Capture the cell that displays the provided text and extract its (X, Y) central coordinate. 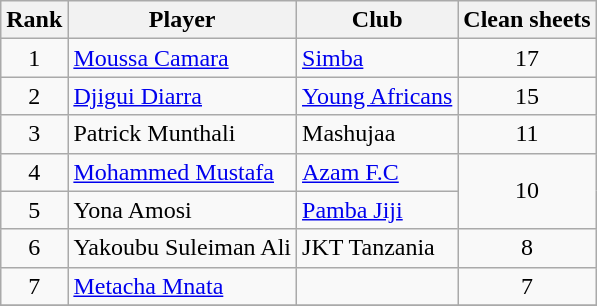
6 (34, 248)
Club (378, 20)
Mohammed Mustafa (182, 172)
4 (34, 172)
Young Africans (378, 96)
JKT Tanzania (378, 248)
Mashujaa (378, 134)
8 (527, 248)
11 (527, 134)
Metacha Mnata (182, 286)
17 (527, 58)
15 (527, 96)
Simba (378, 58)
Djigui Diarra (182, 96)
3 (34, 134)
Moussa Camara (182, 58)
2 (34, 96)
1 (34, 58)
Rank (34, 20)
Patrick Munthali (182, 134)
Clean sheets (527, 20)
Yona Amosi (182, 210)
10 (527, 191)
5 (34, 210)
Pamba Jiji (378, 210)
Yakoubu Suleiman Ali (182, 248)
Azam F.C (378, 172)
Player (182, 20)
